For the text-containing cell, return its midpoint in (x, y) coordinate format. 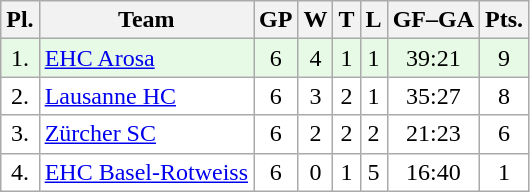
W (316, 20)
1. (20, 58)
16:40 (433, 172)
3. (20, 134)
39:21 (433, 58)
Pts. (504, 20)
GP (276, 20)
3 (316, 96)
Pl. (20, 20)
2. (20, 96)
8 (504, 96)
T (346, 20)
9 (504, 58)
21:23 (433, 134)
GF–GA (433, 20)
EHC Arosa (146, 58)
Zürcher SC (146, 134)
EHC Basel-Rotweiss (146, 172)
35:27 (433, 96)
5 (374, 172)
Lausanne HC (146, 96)
Team (146, 20)
0 (316, 172)
L (374, 20)
4. (20, 172)
4 (316, 58)
